Return [x, y] of the center of cell containing provided text 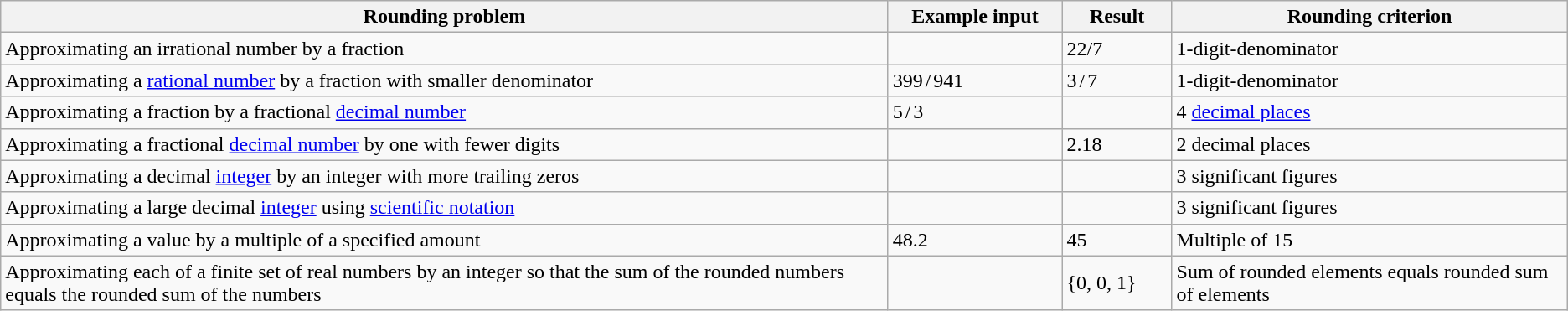
Approximating a fractional decimal number by one with fewer digits [444, 144]
Approximating a large decimal integer using scientific notation [444, 208]
4 decimal places [1369, 112]
Multiple of 15 [1369, 240]
Approximating a fraction by a fractional decimal number [444, 112]
3 / 7 [1117, 80]
{0, 0, 1} [1117, 283]
Approximating a value by a multiple of a specified amount [444, 240]
Approximating a decimal integer by an integer with more trailing zeros [444, 176]
5 / 3 [975, 112]
399 / 941 [975, 80]
2.18 [1117, 144]
45 [1117, 240]
Example input [975, 17]
2 decimal places [1369, 144]
Result [1117, 17]
48.2 [975, 240]
Approximating a rational number by a fraction with smaller denominator [444, 80]
22/7 [1117, 49]
Approximating an irrational number by a fraction [444, 49]
Rounding criterion [1369, 17]
Sum of rounded elements equals rounded sum of elements [1369, 283]
Rounding problem [444, 17]
Approximating each of a finite set of real numbers by an integer so that the sum of the rounded numbers equals the rounded sum of the numbers [444, 283]
